Scan for the cell matching the given text and deliver its (X, Y) coordinate at center. 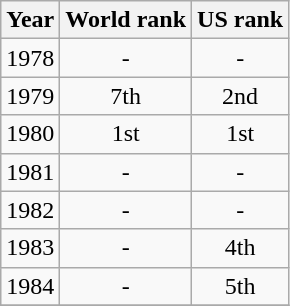
Year (30, 20)
5th (240, 286)
1980 (30, 134)
7th (126, 96)
2nd (240, 96)
1981 (30, 172)
1984 (30, 286)
1979 (30, 96)
4th (240, 248)
1982 (30, 210)
World rank (126, 20)
1978 (30, 58)
US rank (240, 20)
1983 (30, 248)
